Determine the [x, y] coordinate at the center of the cell enclosing the given text.  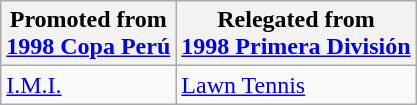
I.M.I. [88, 85]
Relegated from1998 Primera División [296, 34]
Promoted from1998 Copa Perú [88, 34]
Lawn Tennis [296, 85]
